Identify which cell holds the provided text, then report its (X, Y) central coordinate. 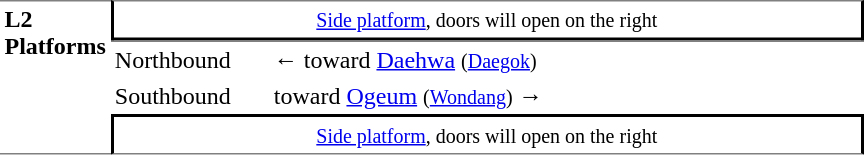
L2Platforms (55, 77)
Southbound (190, 96)
toward Ogeum (Wondang) → (566, 96)
Northbound (190, 59)
← toward Daehwa (Daegok) (566, 59)
